Return (X, Y) of the center of cell containing provided text 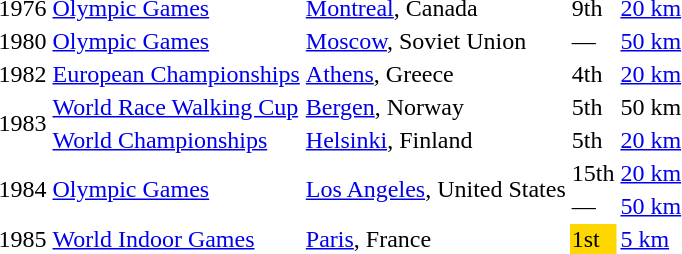
Los Angeles, United States (436, 190)
1st (593, 239)
Moscow, Soviet Union (436, 41)
Athens, Greece (436, 74)
Helsinki, Finland (436, 140)
15th (593, 173)
Bergen, Norway (436, 107)
World Championships (176, 140)
4th (593, 74)
World Indoor Games (176, 239)
Paris, France (436, 239)
World Race Walking Cup (176, 107)
European Championships (176, 74)
